Identify which cell holds the provided text, then report its [X, Y] central coordinate. 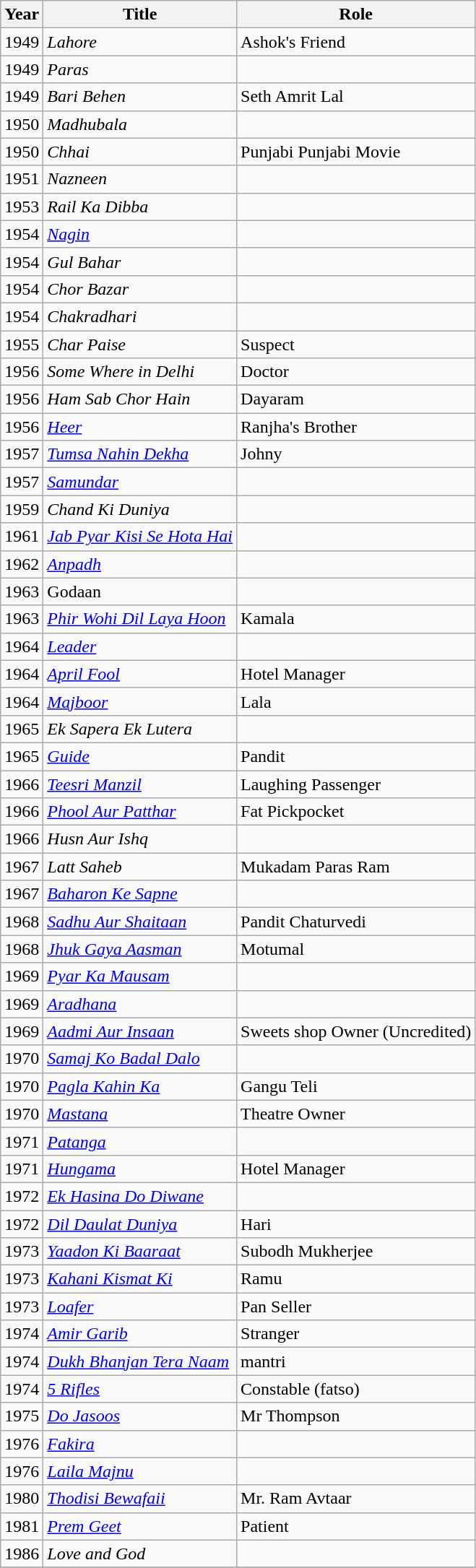
Jhuk Gaya Aasman [140, 949]
Anpadh [140, 564]
Teesri Manzil [140, 784]
Doctor [356, 372]
Patanga [140, 1141]
Role [356, 14]
1986 [22, 1554]
Lala [356, 701]
Gangu Teli [356, 1086]
Chhai [140, 152]
Ek Hasina Do Diwane [140, 1196]
Nagin [140, 234]
Motumal [356, 949]
Heer [140, 427]
Loafer [140, 1307]
1961 [22, 537]
April Fool [140, 674]
Husn Aur Ishq [140, 839]
5 Rifles [140, 1389]
Year [22, 14]
Kamala [356, 619]
Patient [356, 1526]
1962 [22, 564]
Paras [140, 69]
Suspect [356, 345]
Mr Thompson [356, 1416]
Kahani Kismat Ki [140, 1279]
Stranger [356, 1334]
Hari [356, 1224]
Love and God [140, 1554]
Amir Garib [140, 1334]
Guide [140, 756]
1951 [22, 179]
Some Where in Delhi [140, 372]
Ashok's Friend [356, 42]
Dayaram [356, 399]
Char Paise [140, 345]
Phir Wohi Dil Laya Hoon [140, 619]
Sweets shop Owner (Uncredited) [356, 1031]
Prem Geet [140, 1526]
Bari Behen [140, 97]
Dukh Bhanjan Tera Naam [140, 1361]
Samundar [140, 482]
Mukadam Paras Ram [356, 867]
Fakira [140, 1444]
Tumsa Nahin Dekha [140, 454]
Dil Daulat Duniya [140, 1224]
Pyar Ka Mausam [140, 976]
Chand Ki Duniya [140, 509]
1980 [22, 1499]
Samaj Ko Badal Dalo [140, 1059]
Pandit [356, 756]
Majboor [140, 701]
Laughing Passenger [356, 784]
Laila Majnu [140, 1471]
Jab Pyar Kisi Se Hota Hai [140, 537]
Ham Sab Chor Hain [140, 399]
Ranjha's Brother [356, 427]
Thodisi Bewafaii [140, 1499]
Leader [140, 646]
Chor Bazar [140, 289]
Fat Pickpocket [356, 812]
Mastana [140, 1114]
Latt Saheb [140, 867]
Rail Ka Dibba [140, 207]
Subodh Mukherjee [356, 1252]
Yaadon Ki Baaraat [140, 1252]
1981 [22, 1526]
Phool Aur Patthar [140, 812]
Baharon Ke Sapne [140, 894]
Madhubala [140, 124]
Theatre Owner [356, 1114]
1975 [22, 1416]
Aadmi Aur Insaan [140, 1031]
Constable (fatso) [356, 1389]
Lahore [140, 42]
Mr. Ram Avtaar [356, 1499]
Ramu [356, 1279]
Godaan [140, 592]
Sadhu Aur Shaitaan [140, 922]
Gul Bahar [140, 261]
1955 [22, 345]
Ek Sapera Ek Lutera [140, 729]
Chakradhari [140, 316]
mantri [356, 1361]
Pagla Kahin Ka [140, 1086]
Aradhana [140, 1004]
Nazneen [140, 179]
Pan Seller [356, 1307]
Do Jasoos [140, 1416]
Punjabi Punjabi Movie [356, 152]
1953 [22, 207]
1959 [22, 509]
Pandit Chaturvedi [356, 922]
Johny [356, 454]
Hungama [140, 1169]
Title [140, 14]
Seth Amrit Lal [356, 97]
